Return the (X, Y) coordinate for the center point of the cell that contains the specified text.  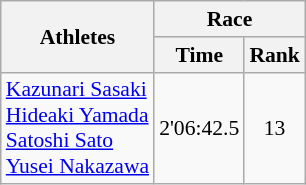
Athletes (78, 36)
Race (230, 19)
Kazunari SasakiHideaki YamadaSatoshi SatoYusei Nakazawa (78, 128)
Time (199, 55)
13 (274, 128)
2'06:42.5 (199, 128)
Rank (274, 55)
